Extract the [X, Y] coordinate from the center of the cell holding the provided text.  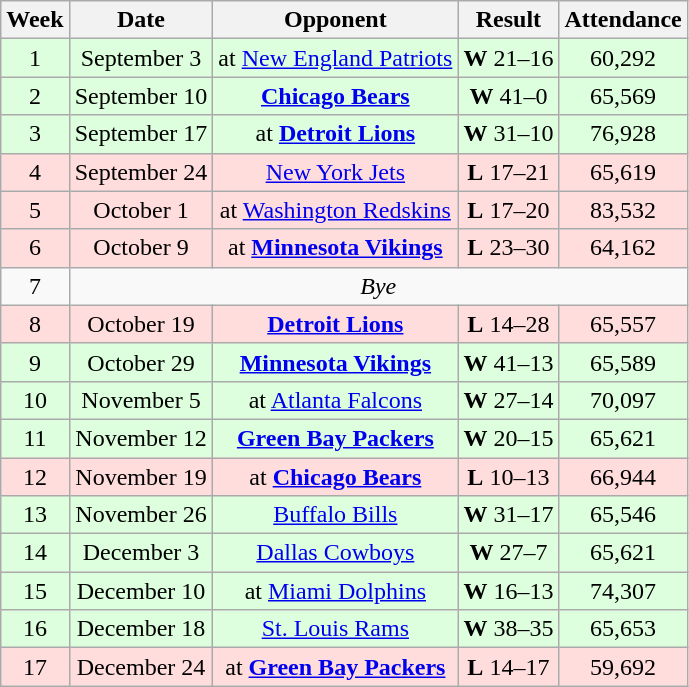
W 41–0 [508, 96]
L 23–30 [508, 248]
Minnesota Vikings [336, 362]
December 10 [141, 591]
70,097 [623, 400]
15 [35, 591]
60,292 [623, 58]
13 [35, 515]
L 17–21 [508, 172]
64,162 [623, 248]
St. Louis Rams [336, 629]
October 1 [141, 210]
New York Jets [336, 172]
September 24 [141, 172]
November 26 [141, 515]
Week [35, 20]
L 17–20 [508, 210]
2 [35, 96]
Attendance [623, 20]
at Minnesota Vikings [336, 248]
W 16–13 [508, 591]
December 3 [141, 553]
September 10 [141, 96]
59,692 [623, 667]
76,928 [623, 134]
74,307 [623, 591]
W 31–10 [508, 134]
65,589 [623, 362]
65,546 [623, 515]
65,557 [623, 324]
Green Bay Packers [336, 438]
11 [35, 438]
17 [35, 667]
L 14–28 [508, 324]
December 18 [141, 629]
9 [35, 362]
10 [35, 400]
Bye [378, 286]
at Detroit Lions [336, 134]
65,619 [623, 172]
Result [508, 20]
W 41–13 [508, 362]
Chicago Bears [336, 96]
65,569 [623, 96]
W 38–35 [508, 629]
3 [35, 134]
L 10–13 [508, 477]
W 20–15 [508, 438]
at Green Bay Packers [336, 667]
at Washington Redskins [336, 210]
at New England Patriots [336, 58]
8 [35, 324]
14 [35, 553]
4 [35, 172]
at Chicago Bears [336, 477]
December 24 [141, 667]
16 [35, 629]
7 [35, 286]
83,532 [623, 210]
September 17 [141, 134]
W 27–14 [508, 400]
W 21–16 [508, 58]
W 31–17 [508, 515]
Dallas Cowboys [336, 553]
L 14–17 [508, 667]
October 9 [141, 248]
November 19 [141, 477]
6 [35, 248]
Date [141, 20]
September 3 [141, 58]
Opponent [336, 20]
W 27–7 [508, 553]
65,653 [623, 629]
1 [35, 58]
5 [35, 210]
at Atlanta Falcons [336, 400]
Buffalo Bills [336, 515]
12 [35, 477]
November 12 [141, 438]
October 29 [141, 362]
November 5 [141, 400]
66,944 [623, 477]
Detroit Lions [336, 324]
October 19 [141, 324]
at Miami Dolphins [336, 591]
